Scan for the cell matching the given text and deliver its [X, Y] coordinate at center. 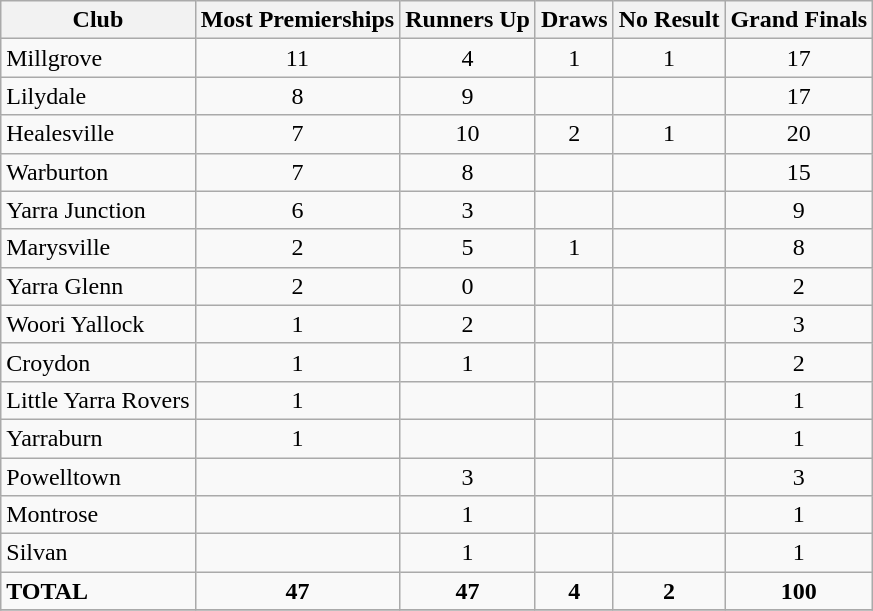
Club [98, 20]
Powelltown [98, 477]
TOTAL [98, 591]
15 [799, 172]
Woori Yallock [98, 324]
Marysville [98, 248]
Montrose [98, 515]
100 [799, 591]
Croydon [98, 362]
20 [799, 134]
Grand Finals [799, 20]
No Result [669, 20]
Millgrove [98, 58]
5 [468, 248]
Yarraburn [98, 438]
6 [298, 210]
Runners Up [468, 20]
Lilydale [98, 96]
10 [468, 134]
11 [298, 58]
Most Premierships [298, 20]
Silvan [98, 553]
Warburton [98, 172]
Yarra Junction [98, 210]
Little Yarra Rovers [98, 400]
Yarra Glenn [98, 286]
Draws [574, 20]
0 [468, 286]
Healesville [98, 134]
